Find where the given text appears and provide that cell's center as [X, Y] coordinate. 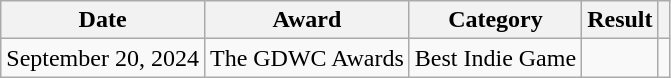
September 20, 2024 [103, 58]
Result [620, 20]
Category [495, 20]
Best Indie Game [495, 58]
Award [306, 20]
The GDWC Awards [306, 58]
Date [103, 20]
